From the cell containing the given text, extract its center point as [X, Y] coordinate. 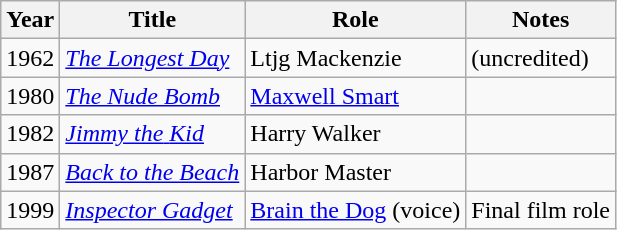
Title [152, 20]
1962 [30, 58]
1999 [30, 210]
Notes [541, 20]
Role [356, 20]
Back to the Beach [152, 172]
Harbor Master [356, 172]
Year [30, 20]
The Nude Bomb [152, 96]
Inspector Gadget [152, 210]
The Longest Day [152, 58]
Ltjg Mackenzie [356, 58]
Maxwell Smart [356, 96]
Final film role [541, 210]
Jimmy the Kid [152, 134]
Brain the Dog (voice) [356, 210]
1980 [30, 96]
1982 [30, 134]
Harry Walker [356, 134]
(uncredited) [541, 58]
1987 [30, 172]
